Return [x, y] of the center of cell containing provided text 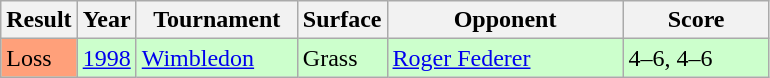
Year [106, 20]
1998 [106, 58]
Loss [39, 58]
Result [39, 20]
Surface [342, 20]
Roger Federer [505, 58]
Opponent [505, 20]
4–6, 4–6 [696, 58]
Wimbledon [216, 58]
Grass [342, 58]
Score [696, 20]
Tournament [216, 20]
